Detect which cell encompasses the target text, then output its [x, y] center coordinate. 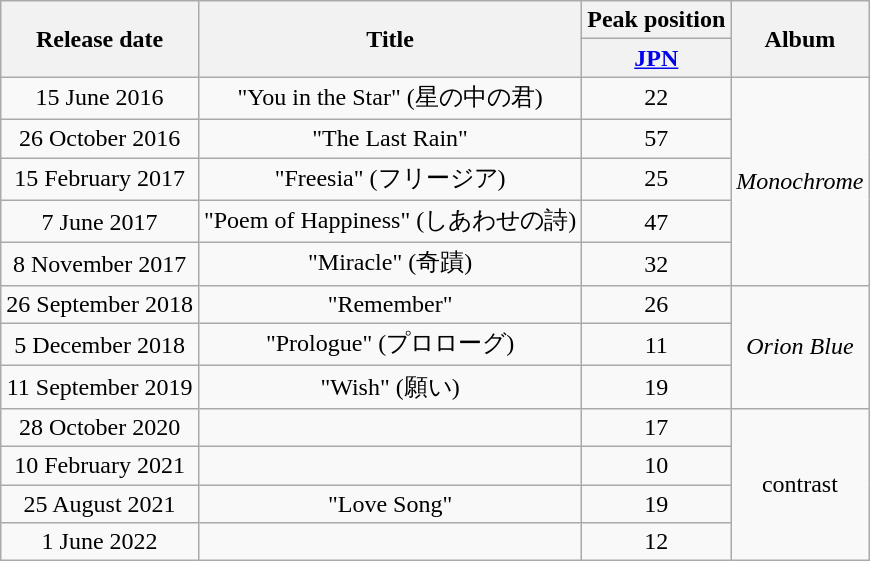
26 [656, 304]
5 December 2018 [100, 344]
Orion Blue [800, 346]
32 [656, 264]
26 September 2018 [100, 304]
10 [656, 465]
11 [656, 344]
Monochrome [800, 181]
57 [656, 138]
"Wish" (願い) [390, 388]
"The Last Rain" [390, 138]
Release date [100, 39]
"Freesia" (フリージア) [390, 180]
Album [800, 39]
"You in the Star" (星の中の君) [390, 98]
12 [656, 542]
contrast [800, 484]
JPN [656, 58]
"Poem of Happiness" (しあわせの詩) [390, 222]
15 June 2016 [100, 98]
11 September 2019 [100, 388]
Peak position [656, 20]
"Remember" [390, 304]
25 [656, 180]
10 February 2021 [100, 465]
47 [656, 222]
Title [390, 39]
"Love Song" [390, 503]
1 June 2022 [100, 542]
17 [656, 427]
7 June 2017 [100, 222]
"Miracle" (奇蹟) [390, 264]
8 November 2017 [100, 264]
28 October 2020 [100, 427]
15 February 2017 [100, 180]
25 August 2021 [100, 503]
22 [656, 98]
"Prologue" (プロローグ) [390, 344]
26 October 2016 [100, 138]
